Capture the cell that displays the provided text and extract its [X, Y] central coordinate. 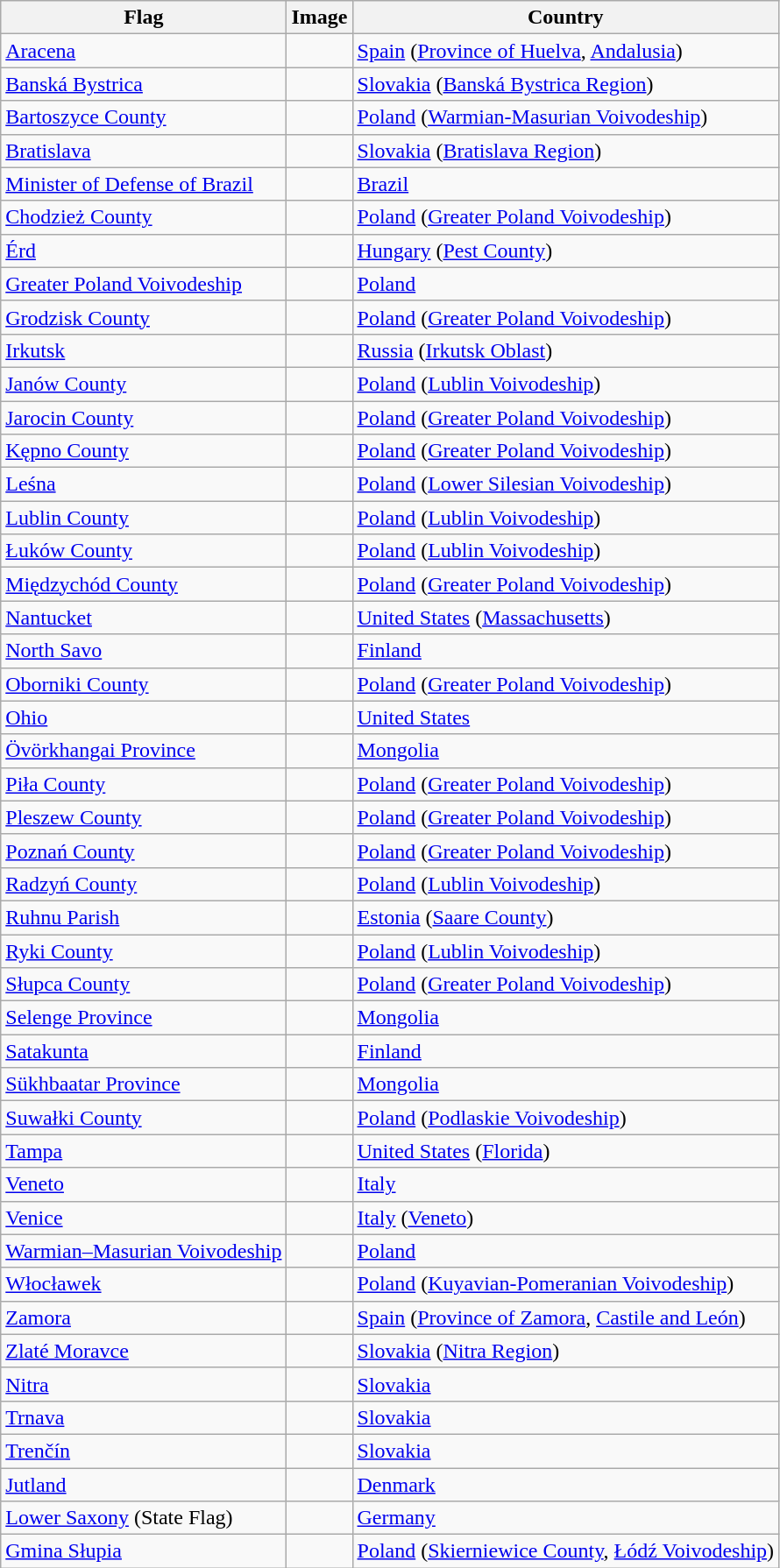
Irkutsk [144, 350]
Radzyń County [144, 884]
Italy (Veneto) [566, 1218]
Jutland [144, 1485]
Poland (Lower Silesian Voivodeship) [566, 484]
Slovakia (Bratislava Region) [566, 151]
Veneto [144, 1184]
Lower Saxony (State Flag) [144, 1518]
Kępno County [144, 451]
Lublin County [144, 518]
Zamora [144, 1317]
Denmark [566, 1485]
Słupca County [144, 985]
Slovakia (Nitra Region) [566, 1351]
Piła County [144, 784]
Venice [144, 1218]
Suwałki County [144, 1118]
Leśna [144, 484]
Pleszew County [144, 817]
Sükhbaatar Province [144, 1084]
Nitra [144, 1384]
Slovakia (Banská Bystrica Region) [566, 84]
Flag [144, 18]
Italy [566, 1184]
Grodzisk County [144, 317]
Spain (Province of Huelva, Andalusia) [566, 51]
Bratislava [144, 151]
Trenčín [144, 1451]
Oborniki County [144, 684]
Poland (Kuyavian-Pomeranian Voivodeship) [566, 1284]
Włocławek [144, 1284]
Poland (Skierniewice County, Łódź Voivodeship) [566, 1551]
Trnava [144, 1417]
Jarocin County [144, 418]
Russia (Irkutsk Oblast) [566, 350]
Chodzież County [144, 217]
Łuków County [144, 551]
Greater Poland Voivodeship [144, 284]
Satakunta [144, 1051]
Spain (Province of Zamora, Castile and León) [566, 1317]
Międzychód County [144, 584]
Country [566, 18]
Poland (Warmian-Masurian Voivodeship) [566, 117]
United States (Florida) [566, 1151]
Övörkhangai Province [144, 751]
Poznań County [144, 851]
Ruhnu Parish [144, 917]
Ryki County [144, 950]
Gmina Słupia [144, 1551]
Janów County [144, 384]
Germany [566, 1518]
Érd [144, 251]
North Savo [144, 651]
Brazil [566, 184]
Banská Bystrica [144, 84]
Minister of Defense of Brazil [144, 184]
Hungary (Pest County) [566, 251]
Poland (Podlaskie Voivodeship) [566, 1118]
Selenge Province [144, 1018]
Zlaté Moravce [144, 1351]
Tampa [144, 1151]
Warmian–Masurian Voivodeship [144, 1251]
Ohio [144, 717]
United States (Massachusetts) [566, 618]
Aracena [144, 51]
Image [319, 18]
Bartoszyce County [144, 117]
Nantucket [144, 618]
Estonia (Saare County) [566, 917]
United States [566, 717]
